Detect which cell encompasses the target text, then output its [X, Y] center coordinate. 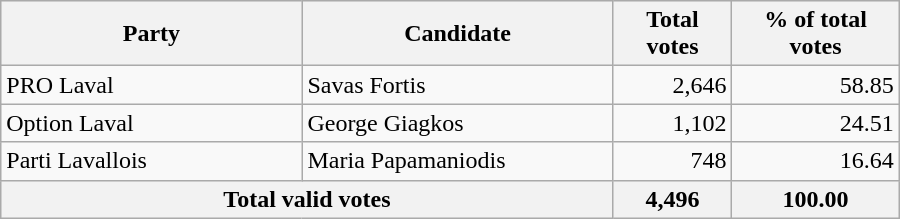
1,102 [672, 123]
748 [672, 161]
PRO Laval [152, 85]
George Giagkos [458, 123]
Total valid votes [307, 199]
24.51 [816, 123]
Parti Lavallois [152, 161]
16.64 [816, 161]
Savas Fortis [458, 85]
Party [152, 34]
4,496 [672, 199]
100.00 [816, 199]
Maria Papamaniodis [458, 161]
Option Laval [152, 123]
2,646 [672, 85]
% of total votes [816, 34]
Candidate [458, 34]
58.85 [816, 85]
Total votes [672, 34]
